Return the (x, y) coordinate for the center point of the cell that contains the specified text.  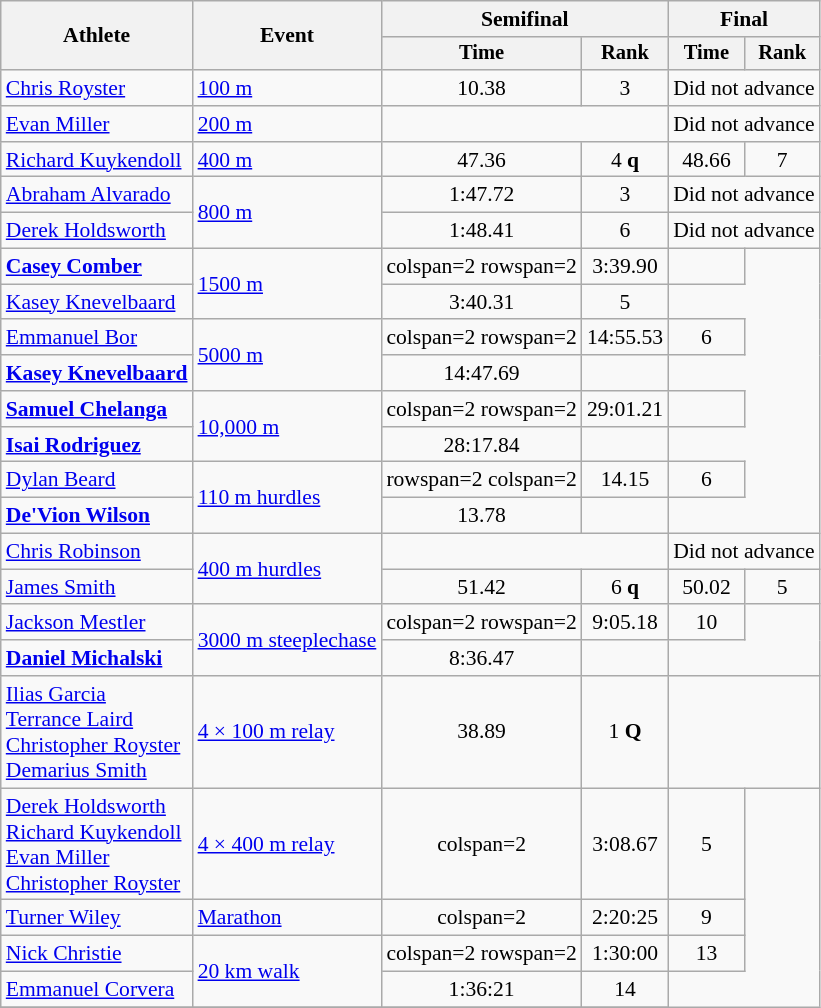
Richard Kuykendoll (97, 160)
2:20:25 (625, 918)
13.78 (482, 516)
1500 m (288, 284)
9:05.18 (625, 623)
400 m hurdles (288, 570)
10 (706, 623)
28:17.84 (482, 445)
14:47.69 (482, 373)
14:55.53 (625, 338)
1 Q (625, 732)
Ilias GarciaTerrance LairdChristopher RoysterDemarius Smith (97, 732)
Marathon (288, 918)
6 q (625, 587)
200 m (288, 124)
Chris Robinson (97, 552)
Derek HoldsworthRichard KuykendollEvan MillerChristopher Royster (97, 844)
50.02 (706, 587)
Daniel Michalski (97, 658)
3:40.31 (482, 302)
110 m hurdles (288, 498)
7 (782, 160)
Isai Rodriguez (97, 445)
Final (744, 19)
Casey Comber (97, 267)
rowspan=2 colspan=2 (482, 480)
Samuel Chelanga (97, 409)
Turner Wiley (97, 918)
10,000 m (288, 426)
Event (288, 36)
4 × 100 m relay (288, 732)
Nick Christie (97, 954)
Derek Holdsworth (97, 231)
Evan Miller (97, 124)
1:47.72 (482, 195)
1:36:21 (482, 990)
1:48.41 (482, 231)
48.66 (706, 160)
9 (706, 918)
Abraham Alvarado (97, 195)
13 (706, 954)
800 m (288, 212)
Emmanuel Corvera (97, 990)
29:01.21 (625, 409)
4 q (625, 160)
Emmanuel Bor (97, 338)
Athlete (97, 36)
400 m (288, 160)
James Smith (97, 587)
3:39.90 (625, 267)
10.38 (482, 88)
47.36 (482, 160)
Dylan Beard (97, 480)
3000 m steeplechase (288, 640)
Chris Royster (97, 88)
1:30:00 (625, 954)
14 (625, 990)
14.15 (625, 480)
8:36.47 (482, 658)
De'Vion Wilson (97, 516)
20 km walk (288, 972)
Jackson Mestler (97, 623)
Semifinal (524, 19)
5000 m (288, 356)
38.89 (482, 732)
3:08.67 (625, 844)
51.42 (482, 587)
100 m (288, 88)
4 × 400 m relay (288, 844)
